Search for the cell housing the specified text and yield its (X, Y) center coordinate. 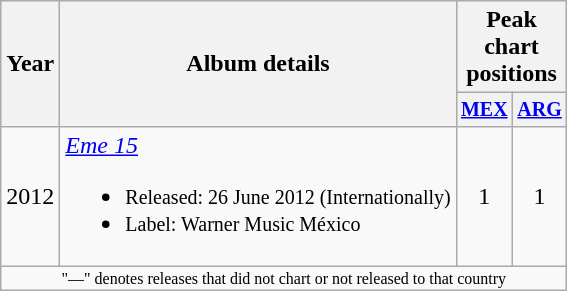
2012 (30, 196)
MEX (484, 110)
"—" denotes releases that did not chart or not released to that country (284, 278)
Eme 15Released: 26 June 2012 (Internationally)Label: Warner Music México (258, 196)
Peak chart positions (512, 47)
ARG (539, 110)
Year (30, 64)
Album details (258, 64)
